Locate the cell with the specified text and output its [x, y] center coordinate. 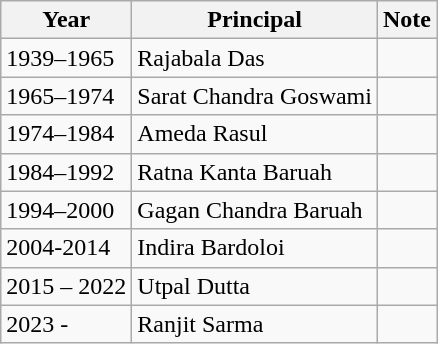
1994–2000 [66, 210]
1984–1992 [66, 172]
Ranjit Sarma [255, 324]
2015 – 2022 [66, 286]
Sarat Chandra Goswami [255, 96]
1965–1974 [66, 96]
1939–1965 [66, 58]
Gagan Chandra Baruah [255, 210]
1974–1984 [66, 134]
Year [66, 20]
Ratna Kanta Baruah [255, 172]
Ameda Rasul [255, 134]
Utpal Dutta [255, 286]
Principal [255, 20]
Rajabala Das [255, 58]
2023 - [66, 324]
Note [406, 20]
2004-2014 [66, 248]
Indira Bardoloi [255, 248]
